Find where the given text appears and provide that cell's center as [x, y] coordinate. 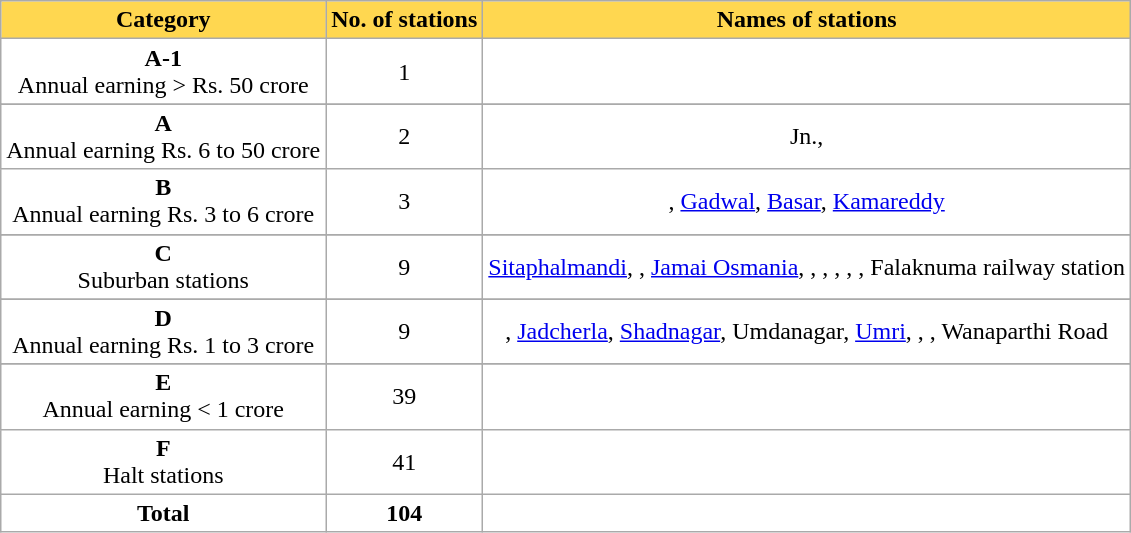
C Suburban stations [164, 266]
Total [164, 513]
B Annual earning Rs. 3 to 6 crore [164, 202]
1 [404, 72]
104 [404, 513]
41 [404, 462]
3 [404, 202]
39 [404, 396]
2 [404, 136]
D Annual earning Rs. 1 to 3 crore [164, 332]
Sitaphalmandi, , Jamai Osmania, , , , , , Falaknuma railway station [807, 266]
, Gadwal, Basar, Kamareddy [807, 202]
No. of stations [404, 20]
Jn., [807, 136]
Category [164, 20]
A-1 Annual earning > Rs. 50 crore [164, 72]
Names of stations [807, 20]
E Annual earning < 1 crore [164, 396]
F Halt stations [164, 462]
A Annual earning Rs. 6 to 50 crore [164, 136]
, Jadcherla, Shadnagar, Umdanagar, Umri, , , Wanaparthi Road [807, 332]
